Detect which cell encompasses the target text, then output its [x, y] center coordinate. 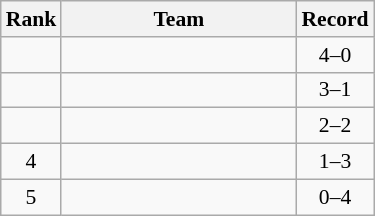
Team [178, 19]
5 [32, 197]
Record [334, 19]
1–3 [334, 162]
0–4 [334, 197]
4–0 [334, 55]
Rank [32, 19]
3–1 [334, 90]
4 [32, 162]
2–2 [334, 126]
